Locate the cell with the specified text and output its [X, Y] center coordinate. 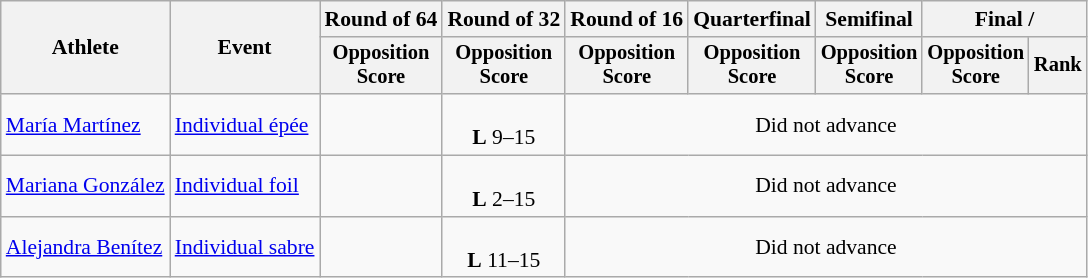
Event [245, 48]
Final / [1004, 19]
Semifinal [870, 19]
Round of 64 [382, 19]
L 11–15 [504, 248]
Alejandra Benítez [86, 248]
Rank [1058, 66]
Individual foil [245, 186]
Individual sabre [245, 248]
Round of 16 [626, 19]
Quarterfinal [752, 19]
Athlete [86, 48]
María Martínez [86, 124]
L 2–15 [504, 186]
Mariana González [86, 186]
Round of 32 [504, 19]
L 9–15 [504, 124]
Individual épée [245, 124]
